Detect which cell encompasses the target text, then output its (x, y) center coordinate. 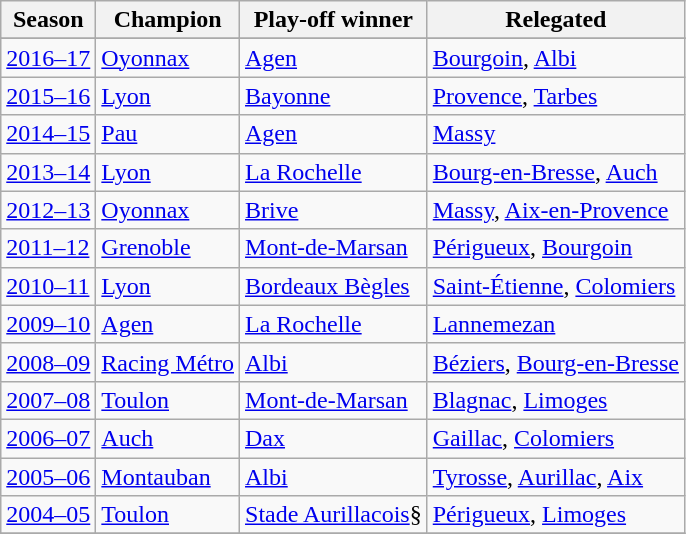
2012–13 (48, 210)
2013–14 (48, 172)
Massy (556, 134)
Béziers, Bourg-en-Bresse (556, 362)
2015–16 (48, 96)
Montauban (168, 477)
Bourgoin, Albi (556, 58)
Brive (334, 210)
Bourg-en-Bresse, Auch (556, 172)
2004–05 (48, 515)
Saint-Étienne, Colomiers (556, 286)
Périgueux, Limoges (556, 515)
Season (48, 20)
Stade Aurillacois§ (334, 515)
Auch (168, 438)
Massy, Aix-en-Provence (556, 210)
Dax (334, 438)
2016–17 (48, 58)
2008–09 (48, 362)
2010–11 (48, 286)
Provence, Tarbes (556, 96)
Bayonne (334, 96)
2011–12 (48, 248)
Grenoble (168, 248)
2006–07 (48, 438)
Champion (168, 20)
Relegated (556, 20)
2009–10 (48, 324)
Blagnac, Limoges (556, 400)
Pau (168, 134)
2005–06 (48, 477)
Lannemezan (556, 324)
Gaillac, Colomiers (556, 438)
2014–15 (48, 134)
2007–08 (48, 400)
Bordeaux Bègles (334, 286)
Tyrosse, Aurillac, Aix (556, 477)
Racing Métro (168, 362)
Périgueux, Bourgoin (556, 248)
Play-off winner (334, 20)
